Find where the given text appears and provide that cell's center as (X, Y) coordinate. 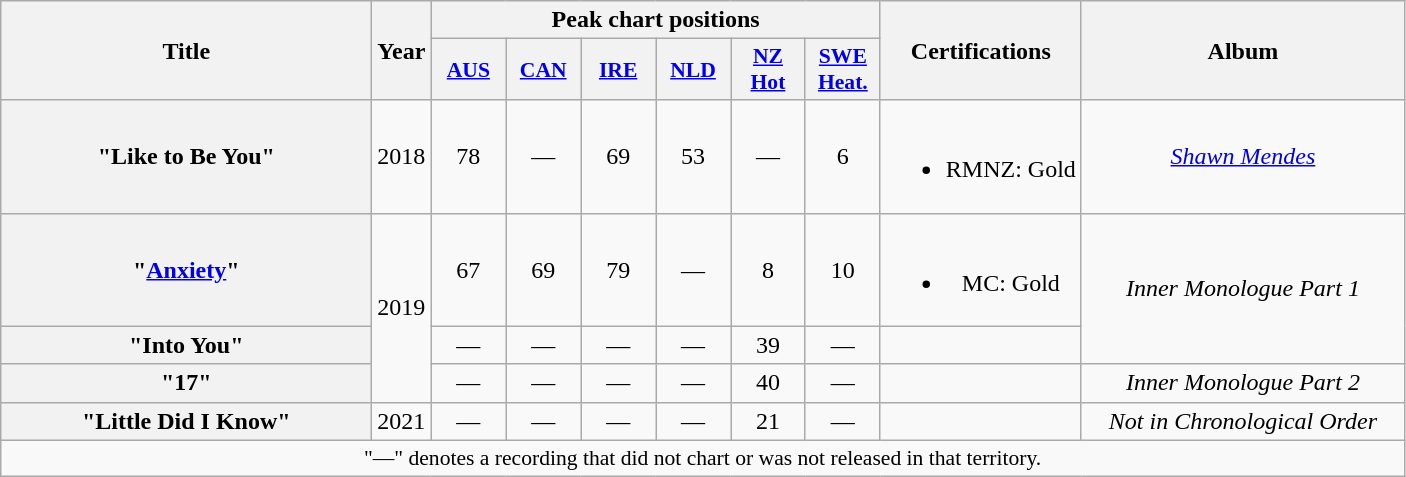
NZHot (768, 70)
78 (468, 156)
2021 (402, 421)
Inner Monologue Part 2 (1242, 383)
IRE (618, 70)
AUS (468, 70)
21 (768, 421)
39 (768, 345)
Not in Chronological Order (1242, 421)
Certifications (980, 50)
67 (468, 270)
2018 (402, 156)
Inner Monologue Part 1 (1242, 288)
"Anxiety" (186, 270)
Title (186, 50)
6 (842, 156)
"Like to Be You" (186, 156)
MC: Gold (980, 270)
NLD (694, 70)
Peak chart positions (656, 20)
40 (768, 383)
Year (402, 50)
"Little Did I Know" (186, 421)
53 (694, 156)
"Into You" (186, 345)
"—" denotes a recording that did not chart or was not released in that territory. (703, 458)
79 (618, 270)
10 (842, 270)
SWEHeat. (842, 70)
"17" (186, 383)
8 (768, 270)
Album (1242, 50)
RMNZ: Gold (980, 156)
2019 (402, 308)
CAN (544, 70)
Shawn Mendes (1242, 156)
